Search for the cell housing the specified text and yield its [x, y] center coordinate. 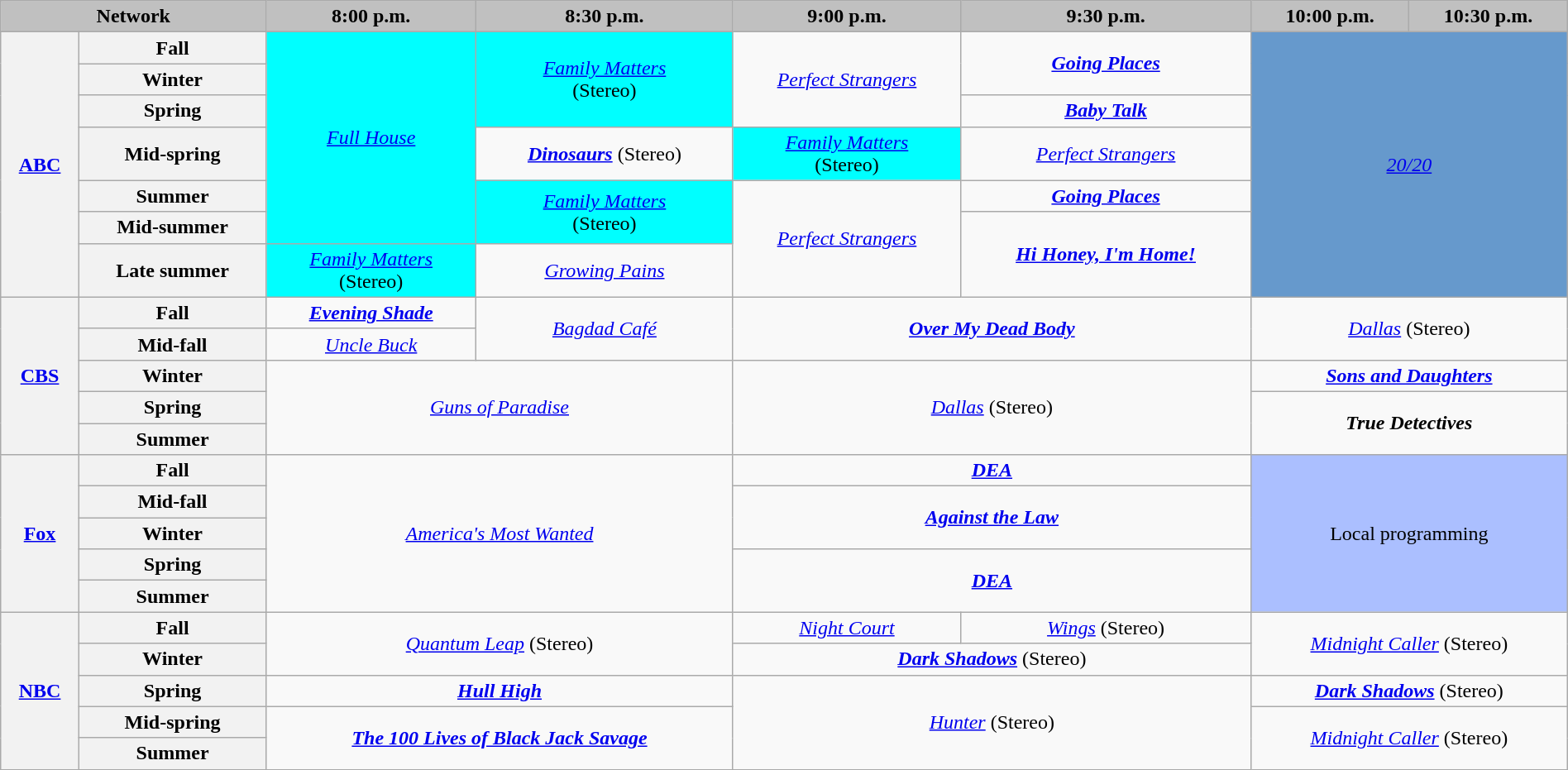
Local programming [1409, 533]
20/20 [1409, 165]
Wings (Stereo) [1107, 628]
Sons and Daughters [1409, 375]
Against the Law [992, 518]
Guns of Paradise [500, 407]
Dinosaurs (Stereo) [605, 154]
8:00 p.m. [371, 17]
ABC [40, 165]
The 100 Lives of Black Jack Savage [500, 738]
Network [134, 17]
10:30 p.m. [1489, 17]
Evening Shade [371, 313]
Growing Pains [605, 270]
NBC [40, 691]
10:00 p.m. [1330, 17]
Quantum Leap (Stereo) [500, 643]
Full House [371, 137]
Mid-summer [172, 227]
9:00 p.m. [847, 17]
Hi Honey, I'm Home! [1107, 255]
8:30 p.m. [605, 17]
Over My Dead Body [992, 328]
Hunter (Stereo) [992, 722]
America's Most Wanted [500, 533]
Fox [40, 533]
9:30 p.m. [1107, 17]
Bagdad Café [605, 328]
Uncle Buck [371, 344]
Night Court [847, 628]
Hull High [500, 691]
CBS [40, 375]
Baby Talk [1107, 111]
True Detectives [1409, 423]
Late summer [172, 270]
